Find where the given text appears and provide that cell's center as [x, y] coordinate. 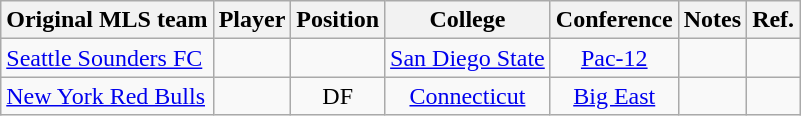
Big East [614, 96]
Original MLS team [107, 20]
Ref. [774, 20]
Conference [614, 20]
Notes [712, 20]
DF [338, 96]
College [468, 20]
Player [252, 20]
San Diego State [468, 58]
Pac-12 [614, 58]
Connecticut [468, 96]
Position [338, 20]
New York Red Bulls [107, 96]
Seattle Sounders FC [107, 58]
